Scan for the cell matching the given text and deliver its [x, y] coordinate at center. 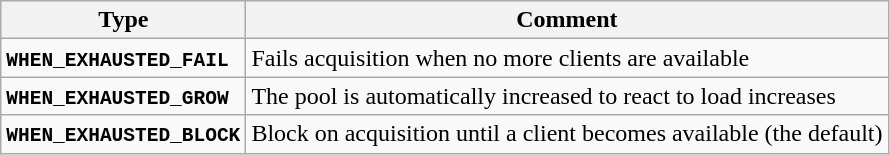
WHEN_EXHAUSTED_FAIL [124, 58]
WHEN_EXHAUSTED_GROW [124, 96]
Fails acquisition when no more clients are available [567, 58]
Block on acquisition until a client becomes available (the default) [567, 134]
Type [124, 20]
The pool is automatically increased to react to load increases [567, 96]
WHEN_EXHAUSTED_BLOCK [124, 134]
Comment [567, 20]
